Output the (X, Y) coordinate of the center of the cell containing the given text.  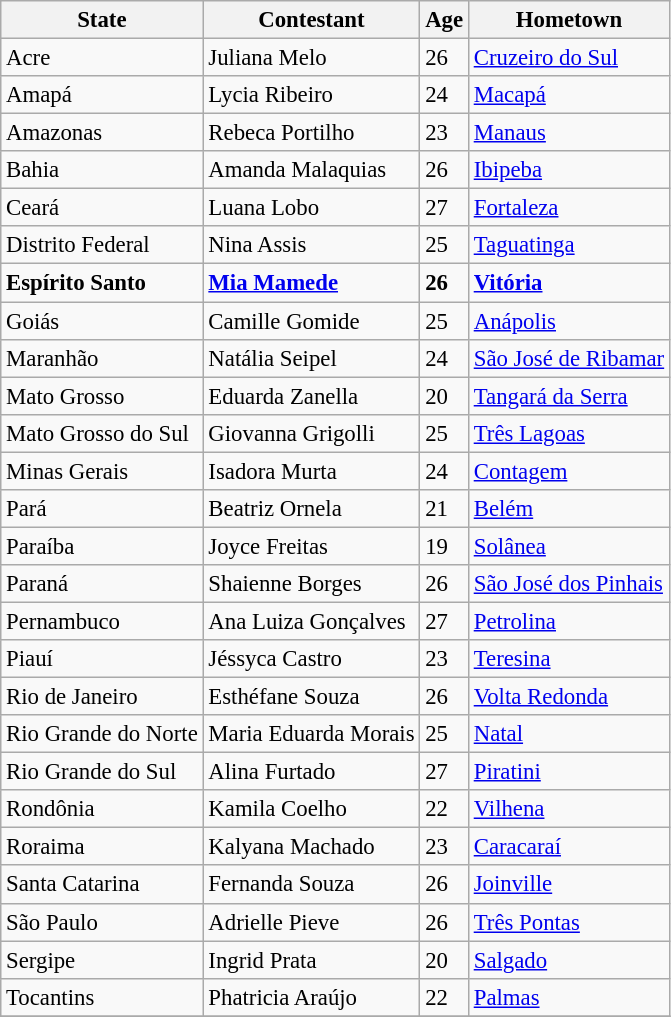
Volta Redonda (568, 697)
Três Lagoas (568, 433)
Camille Gomide (312, 321)
Solânea (568, 546)
Bahia (102, 170)
Cruzeiro do Sul (568, 58)
São José de Ribamar (568, 358)
Nina Assis (312, 245)
Amapá (102, 95)
Piratini (568, 772)
Rebeca Portilho (312, 133)
Joinville (568, 885)
Roraima (102, 847)
Paraná (102, 584)
Alina Furtado (312, 772)
Ana Luiza Gonçalves (312, 621)
21 (444, 509)
Santa Catarina (102, 885)
Kalyana Machado (312, 847)
19 (444, 546)
Minas Gerais (102, 471)
Petrolina (568, 621)
Isadora Murta (312, 471)
Pernambuco (102, 621)
Shaienne Borges (312, 584)
Rio de Janeiro (102, 697)
Contestant (312, 20)
Macapá (568, 95)
Acre (102, 58)
Goiás (102, 321)
Espírito Santo (102, 283)
Maria Eduarda Morais (312, 734)
Paraíba (102, 546)
Esthéfane Souza (312, 697)
Vitória (568, 283)
Tangará da Serra (568, 396)
Caracaraí (568, 847)
Ingrid Prata (312, 960)
Fernanda Souza (312, 885)
Ibipeba (568, 170)
Maranhão (102, 358)
Teresina (568, 659)
Distrito Federal (102, 245)
Luana Lobo (312, 208)
Natal (568, 734)
Piauí (102, 659)
Lycia Ribeiro (312, 95)
Adrielle Pieve (312, 922)
Amanda Malaquias (312, 170)
Anápolis (568, 321)
Mato Grosso do Sul (102, 433)
Phatricia Araújo (312, 997)
Contagem (568, 471)
Joyce Freitas (312, 546)
Rondônia (102, 809)
Salgado (568, 960)
Ceará (102, 208)
Fortaleza (568, 208)
Eduarda Zanella (312, 396)
Giovanna Grigolli (312, 433)
Pará (102, 509)
Juliana Melo (312, 58)
Belém (568, 509)
Taguatinga (568, 245)
Vilhena (568, 809)
Mato Grosso (102, 396)
State (102, 20)
Age (444, 20)
Natália Seipel (312, 358)
Rio Grande do Norte (102, 734)
Amazonas (102, 133)
Tocantins (102, 997)
Kamila Coelho (312, 809)
Sergipe (102, 960)
Hometown (568, 20)
Beatriz Ornela (312, 509)
Manaus (568, 133)
Três Pontas (568, 922)
Jéssyca Castro (312, 659)
Palmas (568, 997)
Mia Mamede (312, 283)
São Paulo (102, 922)
São José dos Pinhais (568, 584)
Rio Grande do Sul (102, 772)
